Pinpoint the cell where the given text exists, returning its (x, y) midpoint coordinate. 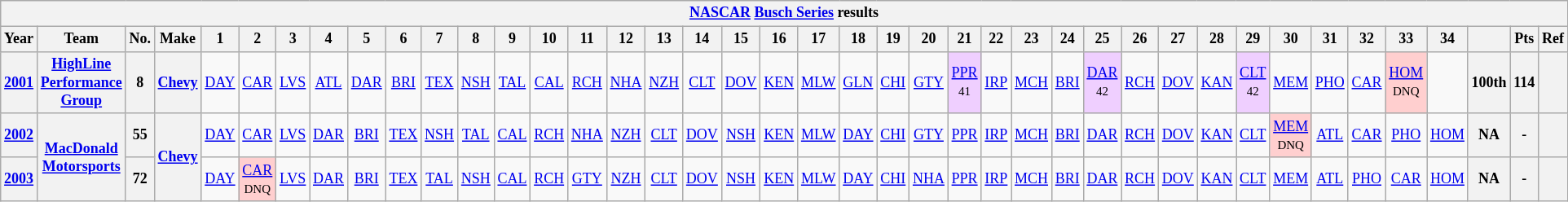
27 (1178, 39)
PPR41 (965, 82)
25 (1102, 39)
29 (1253, 39)
16 (779, 39)
23 (1032, 39)
32 (1367, 39)
31 (1330, 39)
Year (20, 39)
24 (1068, 39)
22 (996, 39)
9 (512, 39)
No. (140, 39)
2 (258, 39)
20 (929, 39)
NASCAR Busch Series results (784, 13)
CARDNQ (258, 179)
34 (1447, 39)
26 (1140, 39)
3 (293, 39)
14 (703, 39)
100th (1489, 82)
Ref (1553, 39)
2003 (20, 179)
MEMDNQ (1291, 135)
28 (1217, 39)
18 (858, 39)
Team (81, 39)
72 (140, 179)
2002 (20, 135)
114 (1524, 82)
55 (140, 135)
33 (1407, 39)
17 (818, 39)
4 (329, 39)
10 (549, 39)
13 (664, 39)
HighLine Performance Group (81, 82)
21 (965, 39)
11 (587, 39)
DAR42 (1102, 82)
MacDonald Motorsports (81, 156)
Make (178, 39)
HOMDNQ (1407, 82)
15 (741, 39)
7 (440, 39)
6 (403, 39)
2001 (20, 82)
CLT42 (1253, 82)
30 (1291, 39)
5 (367, 39)
1 (220, 39)
GLN (858, 82)
Pts (1524, 39)
12 (626, 39)
19 (893, 39)
